Extract the [x, y] coordinate from the center of the cell holding the provided text.  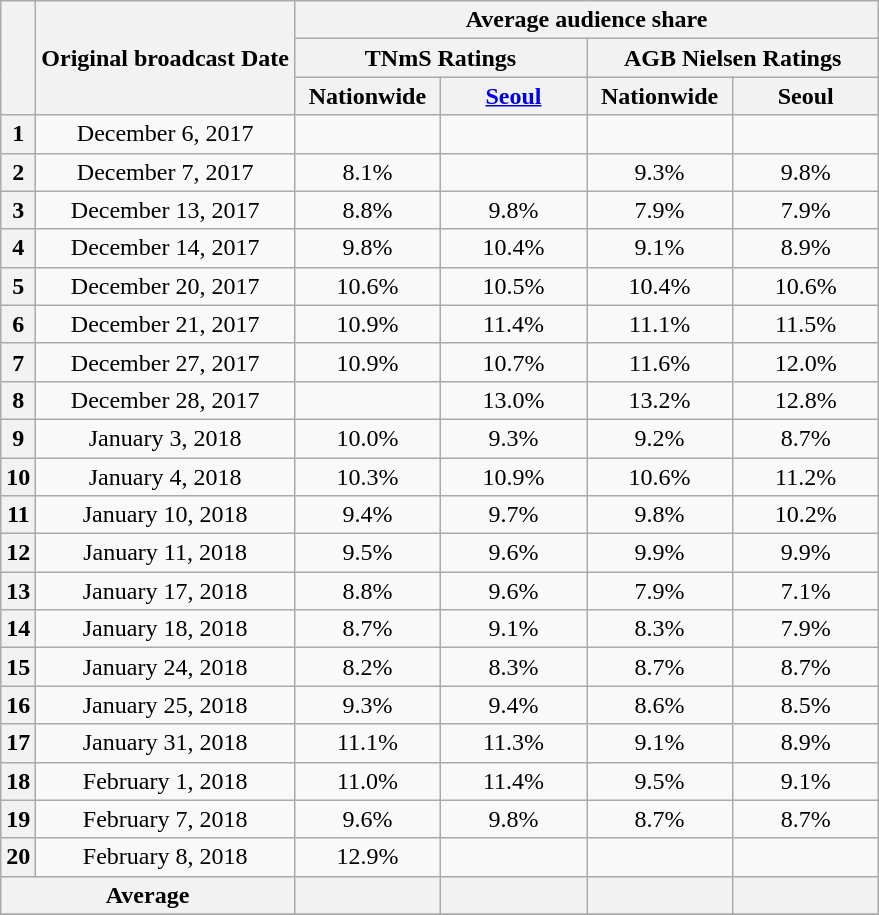
December 14, 2017 [166, 248]
17 [18, 743]
December 28, 2017 [166, 400]
8.6% [660, 705]
19 [18, 819]
10.7% [513, 362]
January 25, 2018 [166, 705]
15 [18, 667]
December 20, 2017 [166, 286]
16 [18, 705]
6 [18, 324]
10.2% [806, 515]
February 8, 2018 [166, 857]
8 [18, 400]
December 27, 2017 [166, 362]
December 7, 2017 [166, 172]
12 [18, 553]
Average audience share [586, 20]
December 6, 2017 [166, 134]
December 21, 2017 [166, 324]
14 [18, 629]
13 [18, 591]
11 [18, 515]
January 24, 2018 [166, 667]
January 17, 2018 [166, 591]
January 3, 2018 [166, 438]
11.5% [806, 324]
February 7, 2018 [166, 819]
1 [18, 134]
20 [18, 857]
12.0% [806, 362]
Average [148, 895]
11.2% [806, 477]
January 31, 2018 [166, 743]
18 [18, 781]
11.6% [660, 362]
12.9% [367, 857]
10 [18, 477]
10.5% [513, 286]
11.3% [513, 743]
10.0% [367, 438]
7 [18, 362]
13.0% [513, 400]
8.5% [806, 705]
9.2% [660, 438]
10.3% [367, 477]
3 [18, 210]
11.0% [367, 781]
Original broadcast Date [166, 58]
January 4, 2018 [166, 477]
5 [18, 286]
January 18, 2018 [166, 629]
8.1% [367, 172]
January 11, 2018 [166, 553]
TNmS Ratings [440, 58]
4 [18, 248]
2 [18, 172]
13.2% [660, 400]
December 13, 2017 [166, 210]
7.1% [806, 591]
9.7% [513, 515]
January 10, 2018 [166, 515]
AGB Nielsen Ratings [733, 58]
9 [18, 438]
12.8% [806, 400]
February 1, 2018 [166, 781]
8.2% [367, 667]
